Output the (x, y) coordinate of the center of the cell containing the given text.  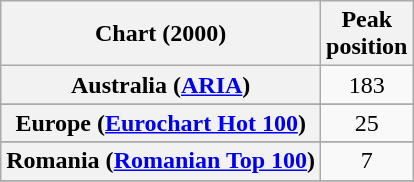
Australia (ARIA) (161, 85)
Romania (Romanian Top 100) (161, 161)
Peakposition (367, 34)
25 (367, 123)
Europe (Eurochart Hot 100) (161, 123)
Chart (2000) (161, 34)
183 (367, 85)
7 (367, 161)
